Return the (X, Y) coordinate for the center point of the cell that contains the specified text.  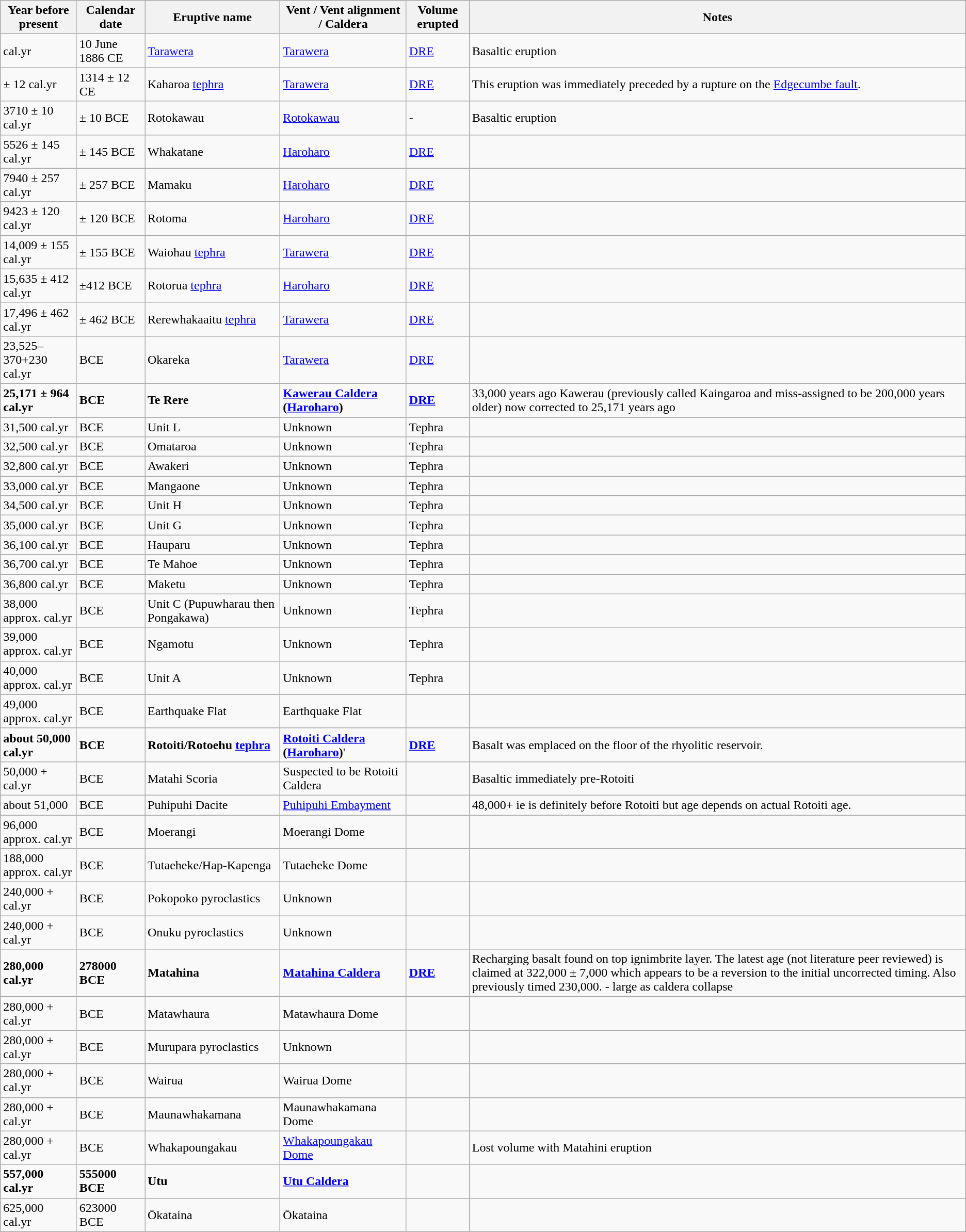
5526 ± 145 cal.yr (39, 152)
Matawhaura Dome (343, 1013)
Whakatane (212, 152)
36,100 cal.yr (39, 545)
Puhipuhi Embayment (343, 805)
557,000 cal.yr (39, 1181)
40,000 approx. cal.yr (39, 678)
Tutaeheke Dome (343, 866)
Hauparu (212, 545)
Basaltic immediately pre-Rotoiti (717, 778)
Maunawhakamana (212, 1114)
49,000 approx. cal.yr (39, 711)
Unit L (212, 427)
96,000 approx. cal.yr (39, 832)
Te Rere (212, 400)
± 257 BCE (110, 185)
± 12 cal.yr (39, 85)
Matawhaura (212, 1013)
about 50,000 cal.yr (39, 745)
Matahina Caldera (343, 973)
Tutaeheke/Hap-Kapenga (212, 866)
Rerewhakaaitu tephra (212, 319)
This eruption was immediately preceded by a rupture on the Edgecumbe fault. (717, 85)
36,800 cal.yr (39, 584)
Mamaku (212, 185)
555000 BCE (110, 1181)
34,500 cal.yr (39, 506)
623000 BCE (110, 1214)
Kawerau Caldera (Haroharo) (343, 400)
25,171 ± 964 cal.yr (39, 400)
280,000 cal.yr (39, 973)
9423 ± 120 cal.yr (39, 219)
Lost volume with Matahini eruption (717, 1147)
Unit G (212, 525)
32,800 cal.yr (39, 466)
Utu Caldera (343, 1181)
39,000 approx. cal.yr (39, 644)
38,000 approx. cal.yr (39, 611)
Mangaone (212, 486)
cal.yr (39, 51)
33,000 years ago Kawerau (previously called Kaingaroa and miss-assigned to be 200,000 years older) now corrected to 25,171 years ago (717, 400)
33,000 cal.yr (39, 486)
50,000 + cal.yr (39, 778)
Okareka (212, 360)
Unit C (Pupuwharau then Pongakawa) (212, 611)
Pokopoko pyroclastics (212, 899)
10 June 1886 CE (110, 51)
17,496 ± 462 cal.yr (39, 319)
about 51,000 (39, 805)
Unit H (212, 506)
Rotoiti Caldera (Haroharo)' (343, 745)
Rotoiti/Rotoehu tephra (212, 745)
Volume erupted (438, 18)
Awakeri (212, 466)
Kaharoa tephra (212, 85)
Matahi Scoria (212, 778)
Matahina (212, 973)
Te Mahoe (212, 564)
Moerangi Dome (343, 832)
Maketu (212, 584)
Suspected to be Rotoiti Caldera (343, 778)
Unit A (212, 678)
± 145 BCE (110, 152)
3710 ± 10 cal.yr (39, 118)
Calendar date (110, 18)
Omataroa (212, 447)
278000 BCE (110, 973)
Wairua Dome (343, 1080)
±412 BCE (110, 286)
Puhipuhi Dacite (212, 805)
Moerangi (212, 832)
Onuku pyroclastics (212, 933)
48,000+ ie is definitely before Rotoiti but age depends on actual Rotoiti age. (717, 805)
± 155 BCE (110, 252)
35,000 cal.yr (39, 525)
1314 ± 12 CE (110, 85)
23,525–370+230 cal.yr (39, 360)
Maunawhakamana Dome (343, 1114)
Wairua (212, 1080)
188,000 approx. cal.yr (39, 866)
Basalt was emplaced on the floor of the rhyolitic reservoir. (717, 745)
± 462 BCE (110, 319)
Waiohau tephra (212, 252)
15,635 ± 412 cal.yr (39, 286)
Vent / Vent alignment / Caldera (343, 18)
- (438, 118)
Murupara pyroclastics (212, 1047)
± 10 BCE (110, 118)
14,009 ± 155 cal.yr (39, 252)
Ngamotu (212, 644)
31,500 cal.yr (39, 427)
32,500 cal.yr (39, 447)
Rotoma (212, 219)
Eruptive name (212, 18)
7940 ± 257 cal.yr (39, 185)
Rotorua tephra (212, 286)
Whakapoungakau (212, 1147)
Utu (212, 1181)
36,700 cal.yr (39, 564)
Notes (717, 18)
Whakapoungakau Dome (343, 1147)
625,000 cal.yr (39, 1214)
Year before present (39, 18)
± 120 BCE (110, 219)
